Return (x, y) of the center of cell containing provided text 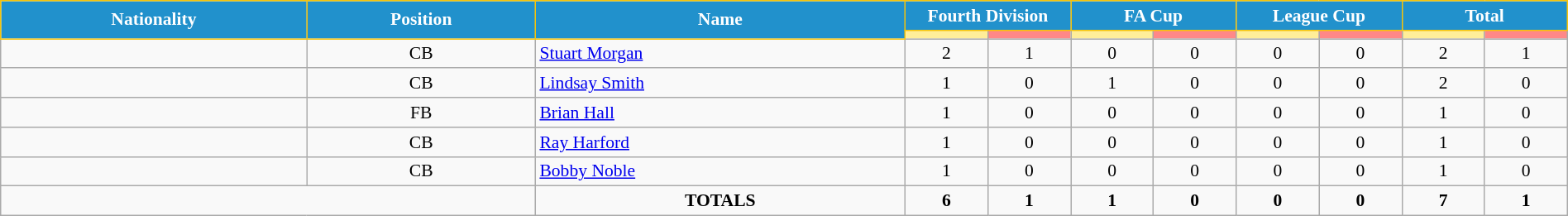
Bobby Noble (719, 171)
FB (421, 113)
Total (1484, 16)
Lindsay Smith (719, 84)
Ray Harford (719, 142)
TOTALS (719, 201)
Brian Hall (719, 113)
Nationality (154, 20)
Fourth Division (987, 16)
Name (719, 20)
Stuart Morgan (719, 54)
7 (1443, 201)
League Cup (1319, 16)
Position (421, 20)
FA Cup (1153, 16)
6 (946, 201)
